Find where the given text appears and provide that cell's center as [X, Y] coordinate. 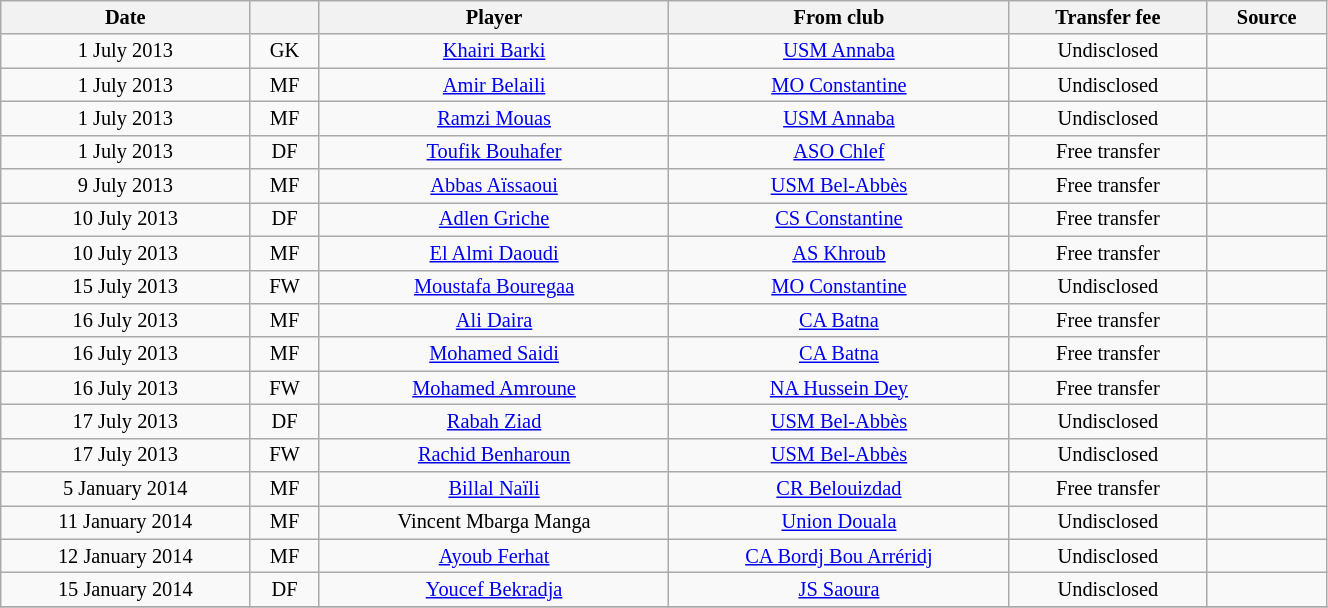
Source [1267, 17]
Mohamed Amroune [494, 388]
Moustafa Bouregaa [494, 287]
Rachid Benharoun [494, 455]
ASO Chlef [839, 152]
12 January 2014 [126, 556]
Toufik Bouhafer [494, 152]
Union Douala [839, 522]
Ayoub Ferhat [494, 556]
9 July 2013 [126, 186]
JS Saoura [839, 589]
AS Khroub [839, 253]
5 January 2014 [126, 489]
Rabah Ziad [494, 421]
El Almi Daoudi [494, 253]
Ramzi Mouas [494, 118]
CS Constantine [839, 219]
Youcef Bekradja [494, 589]
15 July 2013 [126, 287]
NA Hussein Dey [839, 388]
Ali Daira [494, 320]
Transfer fee [1108, 17]
Mohamed Saidi [494, 354]
Vincent Mbarga Manga [494, 522]
CR Belouizdad [839, 489]
From club [839, 17]
Billal Naïli [494, 489]
Khairi Barki [494, 51]
11 January 2014 [126, 522]
15 January 2014 [126, 589]
Date [126, 17]
Abbas Aïssaoui [494, 186]
Adlen Griche [494, 219]
Player [494, 17]
CA Bordj Bou Arréridj [839, 556]
Amir Belaili [494, 85]
GK [284, 51]
